Extract the (X, Y) coordinate from the center of the cell holding the provided text.  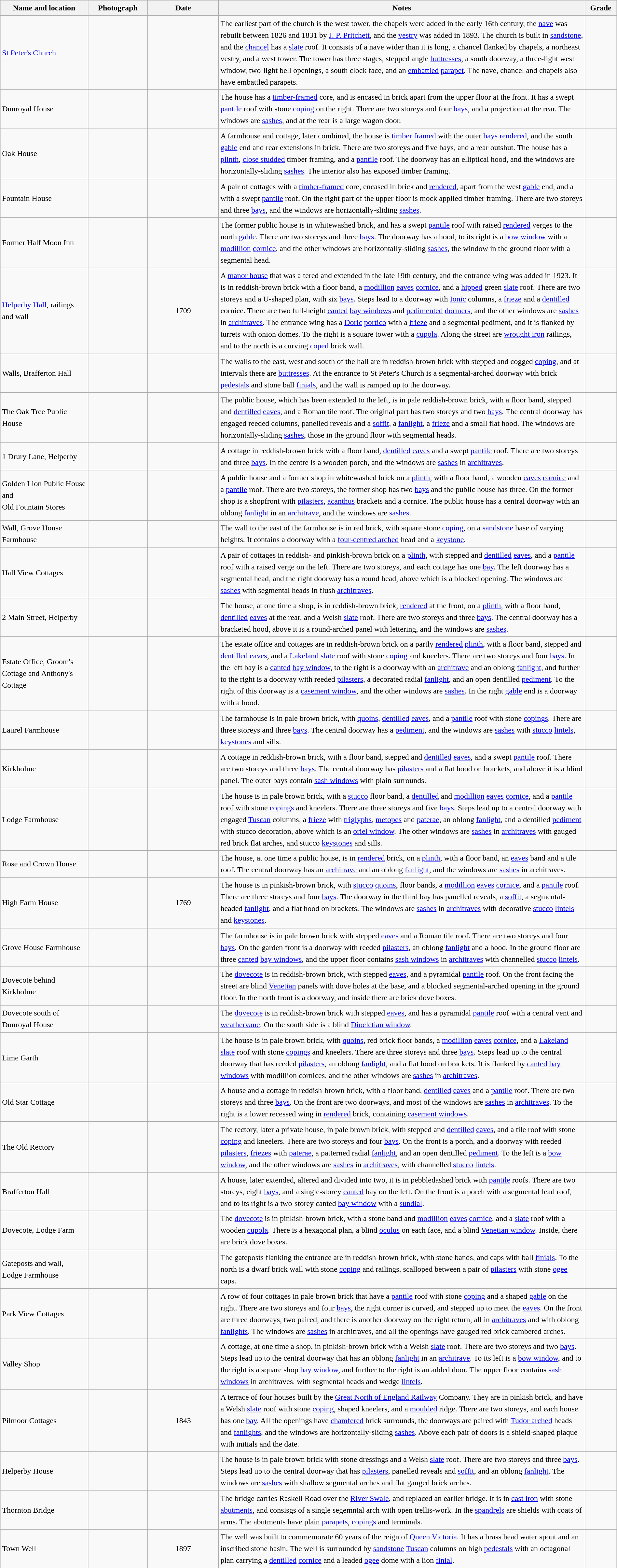
Photograph (118, 8)
The Old Rectory (44, 1147)
Golden Lion Public House andOld Fountain Stores (44, 495)
Town Well (44, 1548)
Hall View Cottages (44, 573)
Estate Office, Groom's Cottage and Anthony's Cottage (44, 674)
Kirkholme (44, 769)
1769 (183, 903)
Notes (402, 8)
1843 (183, 1421)
High Farm House (44, 903)
Laurel Farmhouse (44, 730)
Gateposts and wall,Lodge Farmhouse (44, 1269)
1709 (183, 311)
Oak House (44, 154)
Dovecote, Lodge Farm (44, 1230)
1 Drury Lane, Helperby (44, 456)
Brafferton Hall (44, 1192)
1897 (183, 1548)
Grove House Farmhouse (44, 947)
St Peter's Church (44, 53)
2 Main Street, Helperby (44, 617)
Lodge Farmhouse (44, 819)
Valley Shop (44, 1364)
Park View Cottages (44, 1314)
Pilmoor Cottages (44, 1421)
Grade (601, 8)
Date (183, 8)
Dovecote south of Dunroyal House (44, 1019)
Fountain House (44, 198)
The Oak Tree Public House (44, 417)
Name and location (44, 8)
Walls, Brafferton Hall (44, 373)
Helperby House (44, 1471)
Old Star Cottage (44, 1102)
Thornton Bridge (44, 1510)
Helperby Hall, railings and wall (44, 311)
Dunroyal House (44, 109)
Rose and Crown House (44, 864)
Wall, Grove House Farmhouse (44, 534)
Lime Garth (44, 1057)
Former Half Moon Inn (44, 243)
Dovecote behind Kirkholme (44, 986)
